Pinpoint the cell where the given text exists, returning its (X, Y) midpoint coordinate. 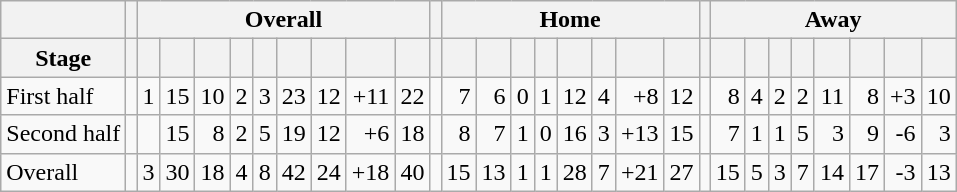
16 (574, 134)
17 (866, 172)
-3 (904, 172)
+13 (640, 134)
22 (412, 96)
28 (574, 172)
+6 (370, 134)
Home (570, 20)
11 (832, 96)
14 (832, 172)
First half (64, 96)
19 (294, 134)
Stage (64, 58)
42 (294, 172)
27 (682, 172)
+8 (640, 96)
30 (178, 172)
Away (833, 20)
+18 (370, 172)
40 (412, 172)
+21 (640, 172)
-6 (904, 134)
9 (866, 134)
+11 (370, 96)
23 (294, 96)
Second half (64, 134)
24 (328, 172)
6 (494, 96)
+3 (904, 96)
